From the cell containing the given text, extract its center point as (x, y) coordinate. 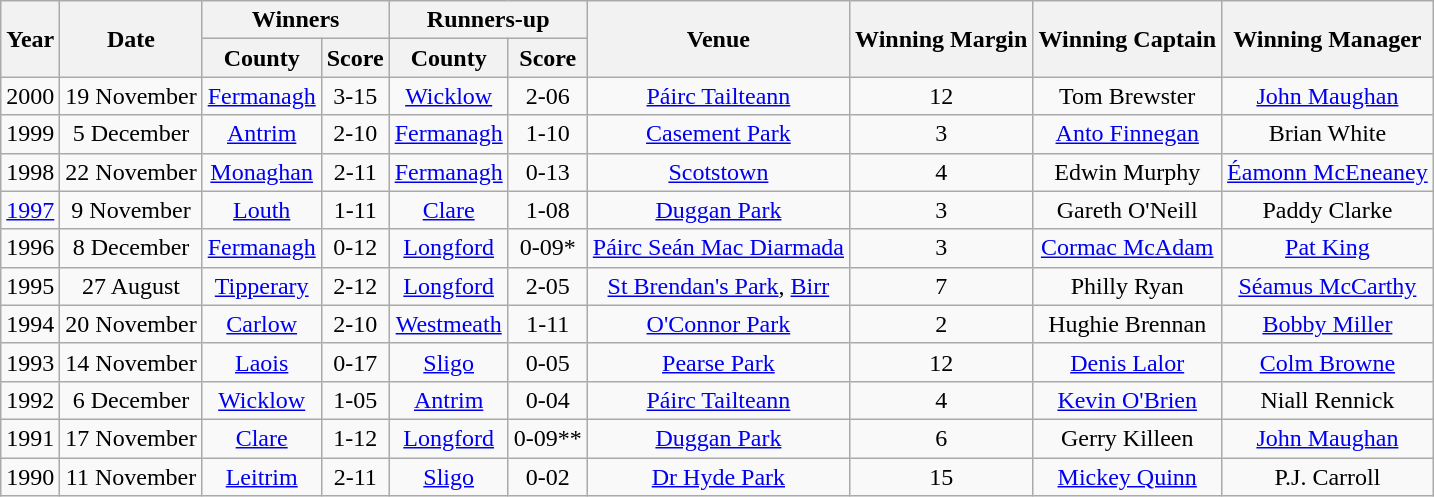
2-12 (355, 286)
Hughie Brennan (1128, 324)
17 November (131, 438)
1998 (30, 172)
Casement Park (718, 134)
1999 (30, 134)
1-08 (548, 210)
1993 (30, 362)
Kevin O'Brien (1128, 400)
Dr Hyde Park (718, 477)
Colm Browne (1328, 362)
Niall Rennick (1328, 400)
22 November (131, 172)
7 (942, 286)
Winners (296, 20)
0-09* (548, 248)
Carlow (262, 324)
9 November (131, 210)
1-12 (355, 438)
1-10 (548, 134)
0-17 (355, 362)
0-12 (355, 248)
O'Connor Park (718, 324)
Edwin Murphy (1128, 172)
2-05 (548, 286)
1996 (30, 248)
1992 (30, 400)
8 December (131, 248)
Date (131, 39)
14 November (131, 362)
Gerry Killeen (1128, 438)
1991 (30, 438)
Páirc Seán Mac Diarmada (718, 248)
Venue (718, 39)
Anto Finnegan (1128, 134)
Tom Brewster (1128, 96)
Bobby Miller (1328, 324)
0-02 (548, 477)
St Brendan's Park, Birr (718, 286)
0-09** (548, 438)
20 November (131, 324)
Pat King (1328, 248)
0-13 (548, 172)
Mickey Quinn (1128, 477)
Scotstown (718, 172)
Leitrim (262, 477)
6 (942, 438)
27 August (131, 286)
Westmeath (448, 324)
15 (942, 477)
5 December (131, 134)
Paddy Clarke (1328, 210)
Séamus McCarthy (1328, 286)
1-05 (355, 400)
Tipperary (262, 286)
Winning Captain (1128, 39)
Laois (262, 362)
Philly Ryan (1128, 286)
Gareth O'Neill (1128, 210)
Denis Lalor (1128, 362)
Pearse Park (718, 362)
Winning Manager (1328, 39)
2000 (30, 96)
1994 (30, 324)
Year (30, 39)
Monaghan (262, 172)
3-15 (355, 96)
Louth (262, 210)
19 November (131, 96)
Runners-up (488, 20)
2-06 (548, 96)
Éamonn McEneaney (1328, 172)
2 (942, 324)
11 November (131, 477)
P.J. Carroll (1328, 477)
0-04 (548, 400)
1990 (30, 477)
6 December (131, 400)
Winning Margin (942, 39)
1997 (30, 210)
Brian White (1328, 134)
Cormac McAdam (1128, 248)
1995 (30, 286)
0-05 (548, 362)
